Provide the [X, Y] coordinate of the cell's center where the given text is located.  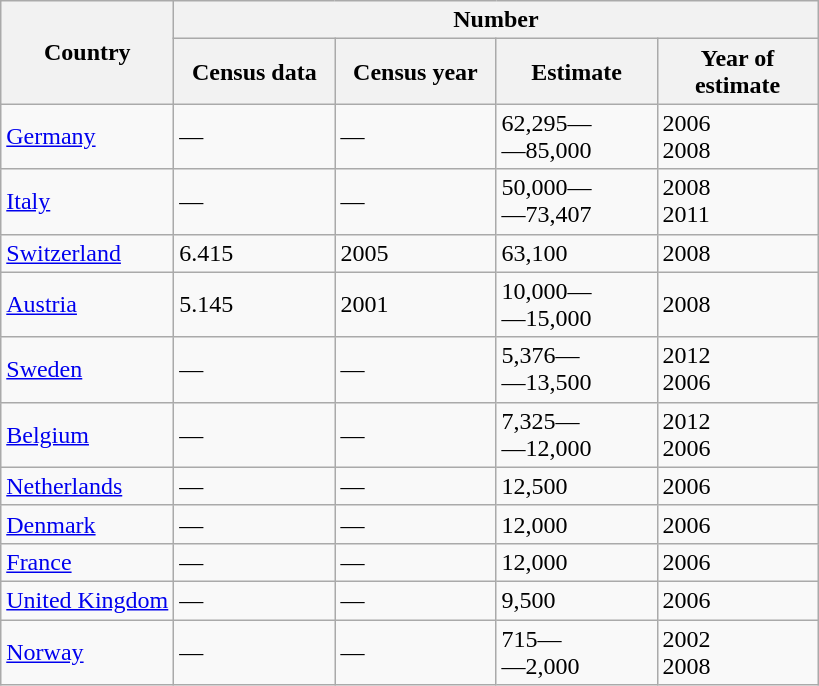
20062008 [738, 136]
10,000——15,000 [576, 304]
Number [496, 20]
2005 [416, 253]
Belgium [88, 434]
United Kingdom [88, 600]
6.415 [254, 253]
Sweden [88, 370]
20022008 [738, 652]
63,100 [576, 253]
Norway [88, 652]
5,376——13,500 [576, 370]
Netherlands [88, 486]
20082011 [738, 202]
Country [88, 52]
50,000——73,407 [576, 202]
Census data [254, 72]
2001 [416, 304]
62,295——85,000 [576, 136]
Estimate [576, 72]
Switzerland [88, 253]
Denmark [88, 524]
9,500 [576, 600]
Year of estimate [738, 72]
715——2,000 [576, 652]
Italy [88, 202]
Census year [416, 72]
Austria [88, 304]
Germany [88, 136]
7,325——12,000 [576, 434]
12,500 [576, 486]
France [88, 562]
5.145 [254, 304]
